For the text-containing cell, return its midpoint in (X, Y) coordinate format. 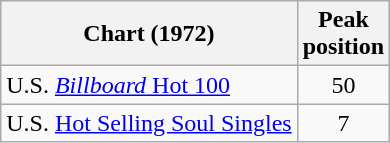
50 (343, 85)
7 (343, 123)
Chart (1972) (149, 34)
Peakposition (343, 34)
U.S. Billboard Hot 100 (149, 85)
U.S. Hot Selling Soul Singles (149, 123)
